Determine the (X, Y) coordinate at the center of the cell enclosing the given text.  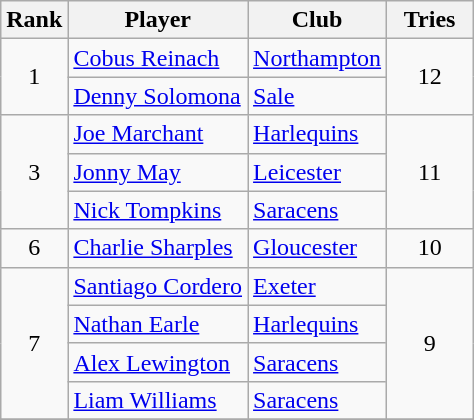
Nathan Earle (158, 324)
Rank (34, 20)
Charlie Sharples (158, 248)
3 (34, 172)
7 (34, 343)
Exeter (318, 286)
Cobus Reinach (158, 58)
Club (318, 20)
10 (430, 248)
Northampton (318, 58)
Santiago Cordero (158, 286)
Tries (430, 20)
Gloucester (318, 248)
11 (430, 172)
Joe Marchant (158, 134)
Nick Tompkins (158, 210)
6 (34, 248)
Leicester (318, 172)
Jonny May (158, 172)
Liam Williams (158, 400)
12 (430, 77)
Denny Solomona (158, 96)
Sale (318, 96)
Player (158, 20)
9 (430, 343)
Alex Lewington (158, 362)
1 (34, 77)
